Return the [x, y] coordinate for the center point of the cell that contains the specified text.  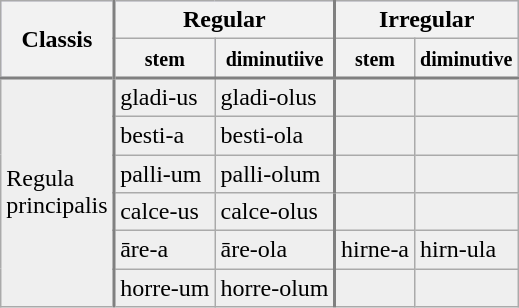
āre-ola [275, 250]
hirn-ula [466, 250]
Regula principalis [58, 192]
āre-a [164, 250]
Classis [58, 40]
Irregular [426, 20]
calce-us [164, 212]
palli-um [164, 173]
Regular [224, 20]
gladi-olus [275, 98]
gladi-us [164, 98]
diminutive [466, 58]
calce-olus [275, 212]
horre-olum [275, 288]
besti-ola [275, 135]
hirne-a [375, 250]
diminutiive [275, 58]
palli-olum [275, 173]
besti-a [164, 135]
horre-um [164, 288]
